Extract the [X, Y] coordinate from the center of the cell holding the provided text.  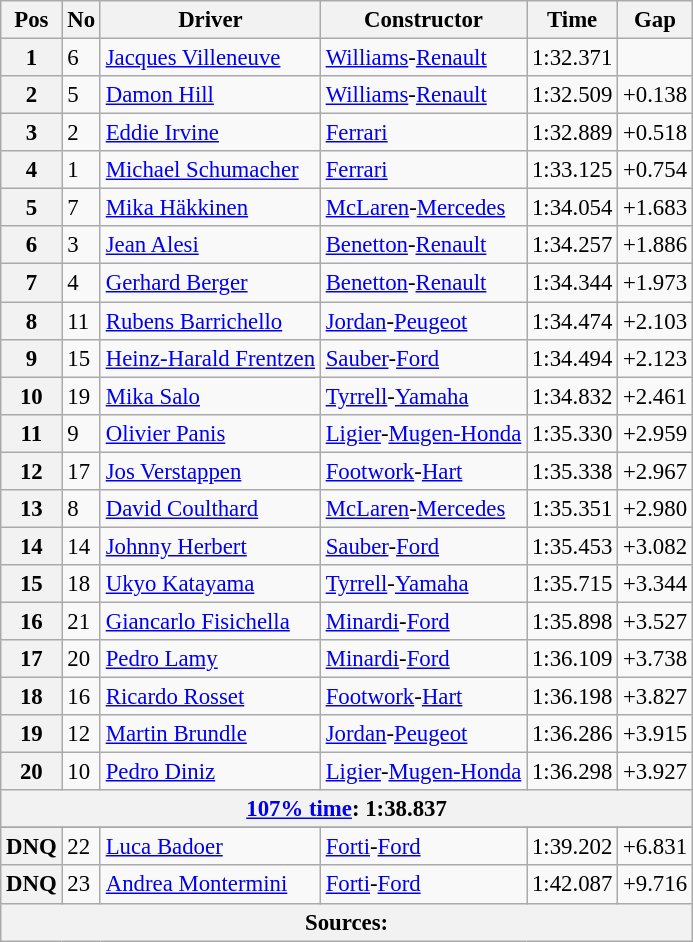
1:39.202 [572, 847]
+3.527 [656, 621]
1:35.330 [572, 433]
1:32.371 [572, 58]
13 [32, 509]
1:34.494 [572, 358]
Olivier Panis [210, 433]
David Coulthard [210, 509]
1:35.338 [572, 471]
23 [81, 885]
1:42.087 [572, 885]
Pos [32, 20]
Driver [210, 20]
Rubens Barrichello [210, 321]
1:34.832 [572, 396]
+1.973 [656, 283]
Ukyo Katayama [210, 584]
Gerhard Berger [210, 283]
Luca Badoer [210, 847]
Martin Brundle [210, 734]
1:36.298 [572, 772]
1:32.509 [572, 95]
107% time: 1:38.837 [347, 809]
+9.716 [656, 885]
Michael Schumacher [210, 170]
+6.831 [656, 847]
1:34.474 [572, 321]
+3.344 [656, 584]
1:34.257 [572, 245]
+2.967 [656, 471]
+3.915 [656, 734]
No [81, 20]
Andrea Montermini [210, 885]
1:32.889 [572, 133]
1:35.453 [572, 546]
1:35.715 [572, 584]
Constructor [423, 20]
1:35.898 [572, 621]
Mika Salo [210, 396]
+3.738 [656, 659]
+3.927 [656, 772]
Pedro Lamy [210, 659]
Giancarlo Fisichella [210, 621]
+3.827 [656, 697]
Ricardo Rosset [210, 697]
Time [572, 20]
Pedro Diniz [210, 772]
1:33.125 [572, 170]
+2.959 [656, 433]
+0.138 [656, 95]
Eddie Irvine [210, 133]
+0.518 [656, 133]
+2.103 [656, 321]
Damon Hill [210, 95]
1:35.351 [572, 509]
Jean Alesi [210, 245]
1:36.198 [572, 697]
+2.980 [656, 509]
+3.082 [656, 546]
Jacques Villeneuve [210, 58]
Heinz-Harald Frentzen [210, 358]
+0.754 [656, 170]
22 [81, 847]
Jos Verstappen [210, 471]
1:36.286 [572, 734]
21 [81, 621]
1:34.344 [572, 283]
1:34.054 [572, 208]
Mika Häkkinen [210, 208]
Johnny Herbert [210, 546]
+2.123 [656, 358]
+1.683 [656, 208]
+1.886 [656, 245]
1:36.109 [572, 659]
+2.461 [656, 396]
Sources: [347, 922]
Gap [656, 20]
